Return [X, Y] of the center of cell containing provided text 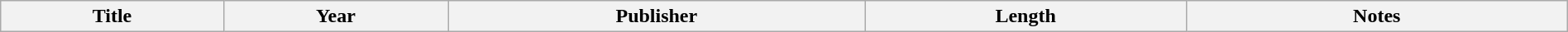
Length [1025, 16]
Title [112, 16]
Notes [1376, 16]
Publisher [657, 16]
Year [336, 16]
